Detect which cell encompasses the target text, then output its [X, Y] center coordinate. 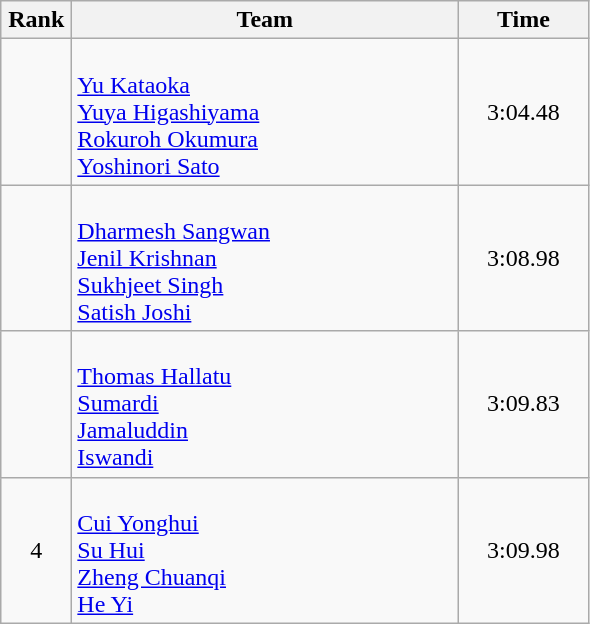
3:04.48 [524, 112]
4 [36, 550]
Cui YonghuiSu HuiZheng ChuanqiHe Yi [265, 550]
Thomas HallatuSumardiJamaluddinIswandi [265, 404]
Team [265, 20]
Yu KataokaYuya HigashiyamaRokuroh OkumuraYoshinori Sato [265, 112]
Rank [36, 20]
3:08.98 [524, 258]
3:09.83 [524, 404]
Time [524, 20]
3:09.98 [524, 550]
Dharmesh SangwanJenil KrishnanSukhjeet SinghSatish Joshi [265, 258]
